For the text-containing cell, return its midpoint in [x, y] coordinate format. 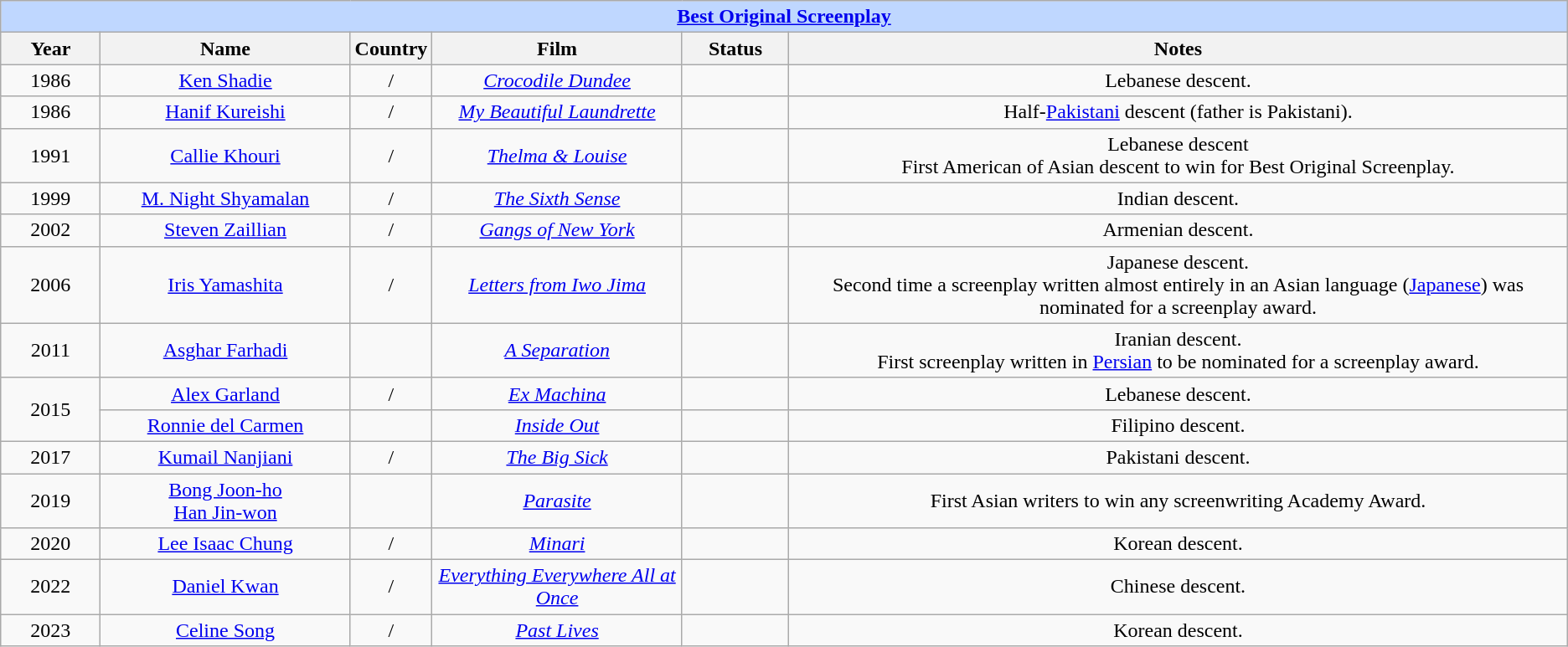
First Asian writers to win any screenwriting Academy Award. [1179, 501]
Asghar Farhadi [225, 350]
Chinese descent. [1179, 588]
The Big Sick [558, 457]
Year [50, 49]
2019 [50, 501]
Gangs of New York [558, 230]
Name [225, 49]
2011 [50, 350]
Callie Khouri [225, 156]
Ken Shadie [225, 80]
Alex Garland [225, 393]
A Separation [558, 350]
Notes [1179, 49]
Half-Pakistani descent (father is Pakistani). [1179, 112]
Bong Joon-hoHan Jin-won [225, 501]
Country [391, 49]
2006 [50, 285]
Japanese descent.Second time a screenplay written almost entirely in an Asian language (Japanese) was nominated for a screenplay award. [1179, 285]
Crocodile Dundee [558, 80]
Minari [558, 544]
Kumail Nanjiani [225, 457]
Iranian descent.First screenplay written in Persian to be nominated for a screenplay award. [1179, 350]
Everything Everywhere All at Once [558, 588]
The Sixth Sense [558, 198]
Filipino descent. [1179, 425]
2020 [50, 544]
Steven Zaillian [225, 230]
My Beautiful Laundrette [558, 112]
Parasite [558, 501]
1991 [50, 156]
Ex Machina [558, 393]
Past Lives [558, 630]
2022 [50, 588]
Film [558, 49]
Armenian descent. [1179, 230]
Letters from Iwo Jima [558, 285]
2015 [50, 409]
Ronnie del Carmen [225, 425]
Celine Song [225, 630]
Daniel Kwan [225, 588]
2023 [50, 630]
1999 [50, 198]
Lebanese descentFirst American of Asian descent to win for Best Original Screenplay. [1179, 156]
Iris Yamashita [225, 285]
Indian descent. [1179, 198]
2017 [50, 457]
Lee Isaac Chung [225, 544]
Inside Out [558, 425]
Hanif Kureishi [225, 112]
Best Original Screenplay [784, 17]
M. Night Shyamalan [225, 198]
Status [735, 49]
Pakistani descent. [1179, 457]
Thelma & Louise [558, 156]
2002 [50, 230]
